Extract the [X, Y] coordinate from the center of the cell holding the provided text.  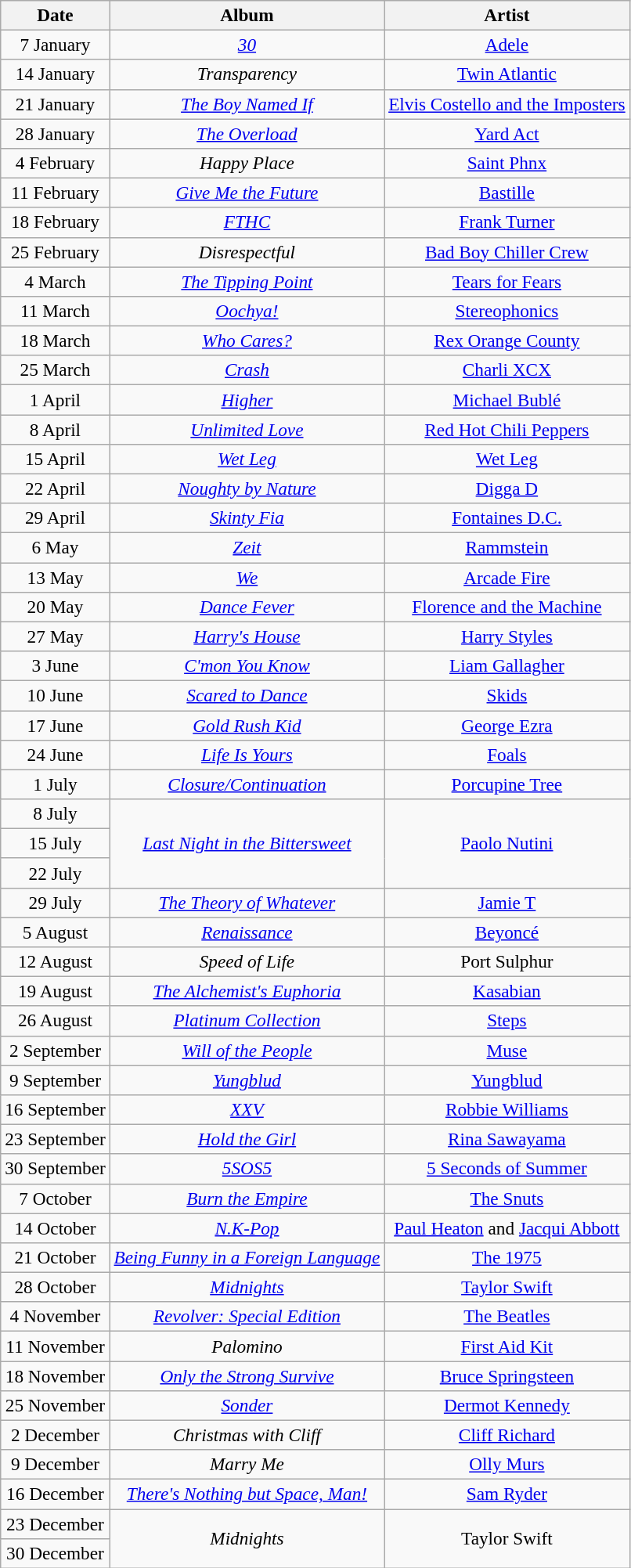
Elvis Costello and the Imposters [507, 104]
15 April [55, 459]
20 May [55, 607]
Port Sulphur [507, 961]
4 March [55, 281]
Zeit [247, 547]
Muse [507, 1051]
Saint Phnx [507, 163]
Frank Turner [507, 222]
The Alchemist's Euphoria [247, 991]
Steps [507, 1021]
Bruce Springsteen [507, 1375]
23 September [55, 1139]
Yard Act [507, 133]
Revolver: Special Edition [247, 1317]
11 November [55, 1346]
8 April [55, 429]
29 April [55, 518]
22 April [55, 488]
Paul Heaton and Jacqui Abbott [507, 1227]
9 December [55, 1465]
19 August [55, 991]
27 May [55, 636]
Palomino [247, 1346]
28 January [55, 133]
15 July [55, 843]
Being Funny in a Foreign Language [247, 1257]
The 1975 [507, 1257]
23 December [55, 1523]
28 October [55, 1287]
14 October [55, 1227]
Red Hot Chili Peppers [507, 429]
30 [247, 45]
The Beatles [507, 1317]
Happy Place [247, 163]
Harry's House [247, 636]
22 July [55, 873]
Transparency [247, 74]
Paolo Nutini [507, 842]
Skids [507, 695]
Skinty Fia [247, 518]
Kasabian [507, 991]
5SOS5 [247, 1169]
Christmas with Cliff [247, 1435]
C'mon You Know [247, 665]
21 January [55, 104]
9 September [55, 1080]
Sam Ryder [507, 1494]
Rammstein [507, 547]
Life Is Yours [247, 755]
Disrespectful [247, 252]
Only the Strong Survive [247, 1375]
25 February [55, 252]
Robbie Williams [507, 1109]
The Theory of Whatever [247, 903]
7 January [55, 45]
Rex Orange County [507, 341]
Digga D [507, 488]
We [247, 577]
Crash [247, 370]
16 September [55, 1109]
The Boy Named If [247, 104]
Florence and the Machine [507, 607]
Artist [507, 15]
Will of the People [247, 1051]
Date [55, 15]
18 February [55, 222]
Give Me the Future [247, 193]
11 March [55, 311]
13 May [55, 577]
25 November [55, 1405]
Beyoncé [507, 932]
5 August [55, 932]
24 June [55, 755]
N.K-Pop [247, 1227]
Unlimited Love [247, 429]
4 November [55, 1317]
The Tipping Point [247, 281]
Hold the Girl [247, 1139]
6 May [55, 547]
Tears for Fears [507, 281]
Stereophonics [507, 311]
Jamie T [507, 903]
Arcade Fire [507, 577]
Platinum Collection [247, 1021]
5 Seconds of Summer [507, 1169]
14 January [55, 74]
Porcupine Tree [507, 784]
21 October [55, 1257]
Last Night in the Bittersweet [247, 842]
10 June [55, 695]
Burn the Empire [247, 1199]
Liam Gallagher [507, 665]
2 December [55, 1435]
XXV [247, 1109]
The Snuts [507, 1199]
Marry Me [247, 1465]
16 December [55, 1494]
Bastille [507, 193]
Scared to Dance [247, 695]
George Ezra [507, 725]
Charli XCX [507, 370]
Harry Styles [507, 636]
FTHC [247, 222]
30 December [55, 1553]
Sonder [247, 1405]
18 March [55, 341]
Noughty by Nature [247, 488]
Bad Boy Chiller Crew [507, 252]
Album [247, 15]
The Overload [247, 133]
1 April [55, 399]
25 March [55, 370]
Oochya! [247, 311]
Rina Sawayama [507, 1139]
8 July [55, 813]
12 August [55, 961]
Cliff Richard [507, 1435]
1 July [55, 784]
Foals [507, 755]
2 September [55, 1051]
7 October [55, 1199]
Twin Atlantic [507, 74]
Fontaines D.C. [507, 518]
Olly Murs [507, 1465]
Higher [247, 399]
4 February [55, 163]
26 August [55, 1021]
Who Cares? [247, 341]
There's Nothing but Space, Man! [247, 1494]
Dance Fever [247, 607]
30 September [55, 1169]
First Aid Kit [507, 1346]
Adele [507, 45]
Dermot Kennedy [507, 1405]
3 June [55, 665]
29 July [55, 903]
Renaissance [247, 932]
11 February [55, 193]
18 November [55, 1375]
Speed of Life [247, 961]
Gold Rush Kid [247, 725]
17 June [55, 725]
Michael Bublé [507, 399]
Closure/Continuation [247, 784]
